Return the (x, y) coordinate for the center point of the cell that contains the specified text.  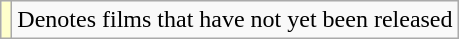
Denotes films that have not yet been released (235, 20)
